From the cell containing the given text, extract its center point as (X, Y) coordinate. 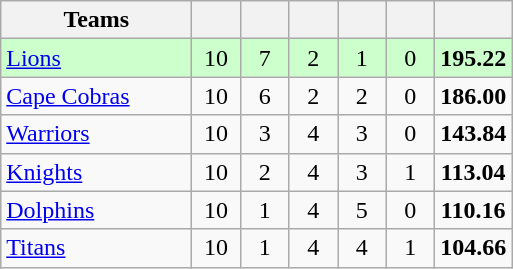
Teams (96, 20)
104.66 (474, 248)
Dolphins (96, 210)
6 (264, 96)
Titans (96, 248)
Warriors (96, 134)
113.04 (474, 172)
143.84 (474, 134)
195.22 (474, 58)
186.00 (474, 96)
110.16 (474, 210)
Knights (96, 172)
Lions (96, 58)
Cape Cobras (96, 96)
7 (264, 58)
5 (362, 210)
